Pinpoint the cell where the given text exists, returning its [x, y] midpoint coordinate. 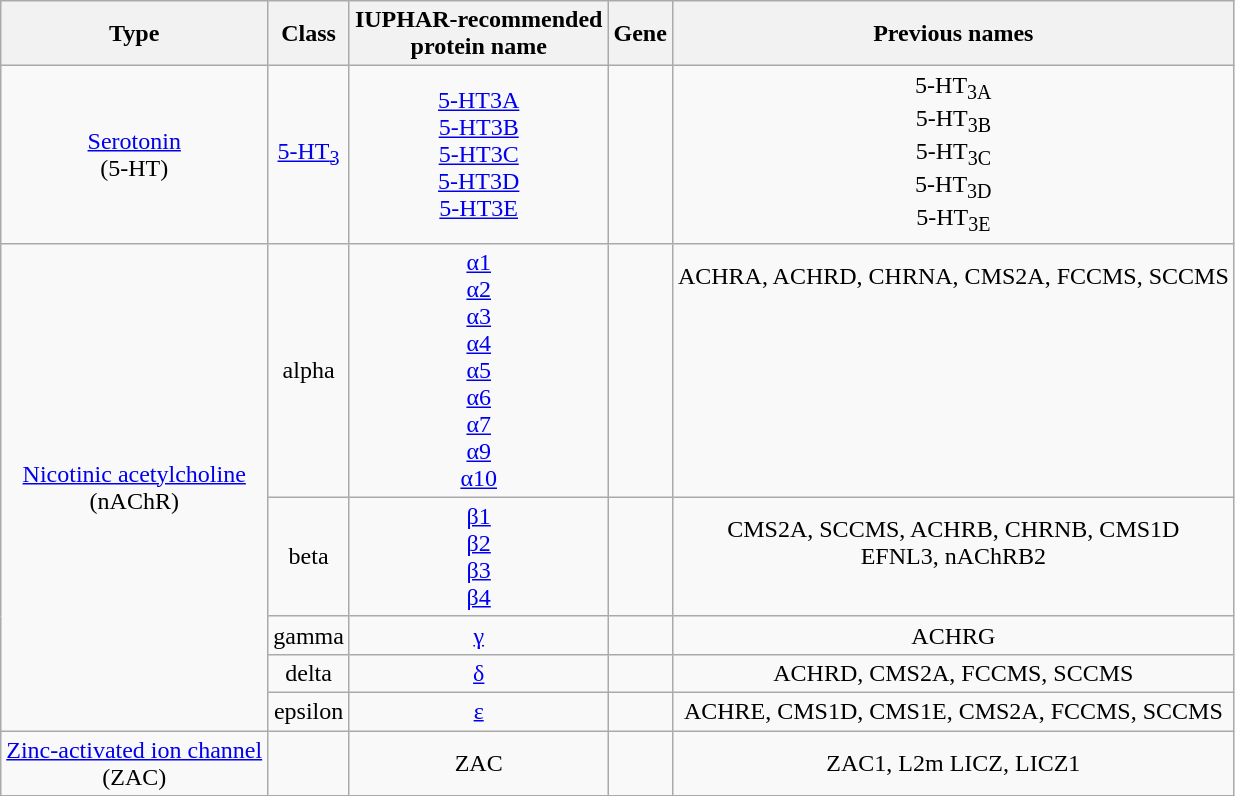
Serotonin(5-HT) [134, 154]
Zinc-activated ion channel (ZAC) [134, 764]
ZAC [478, 764]
Nicotinic acetylcholine(nAChR) [134, 486]
Class [309, 34]
α1α2α3α4α5α6α7α9α10 [478, 370]
gamma [309, 635]
ACHRG [953, 635]
Gene [640, 34]
IUPHAR-recommended protein name [478, 34]
Type [134, 34]
delta [309, 673]
alpha [309, 370]
ε [478, 712]
5-HT3 [309, 154]
ACHRA, ACHRD, CHRNA, CMS2A, FCCMS, SCCMS [953, 370]
beta [309, 556]
ZAC1, L2m LICZ, LICZ1 [953, 764]
ACHRD, CMS2A, FCCMS, SCCMS [953, 673]
Previous names [953, 34]
CMS2A, SCCMS, ACHRB, CHRNB, CMS1DEFNL3, nAChRB2 [953, 556]
ACHRE, CMS1D, CMS1E, CMS2A, FCCMS, SCCMS [953, 712]
δ [478, 673]
γ [478, 635]
epsilon [309, 712]
β1β2β3β4 [478, 556]
